For the text-containing cell, return its midpoint in [X, Y] coordinate format. 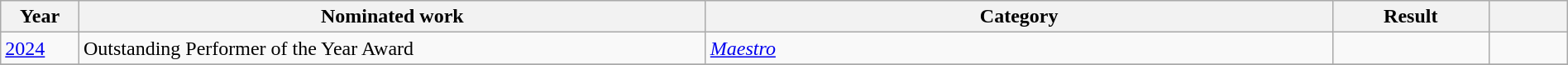
2024 [40, 48]
Result [1411, 17]
Year [40, 17]
Nominated work [392, 17]
Maestro [1019, 48]
Outstanding Performer of the Year Award [392, 48]
Category [1019, 17]
